Scan for the cell matching the given text and deliver its [x, y] coordinate at center. 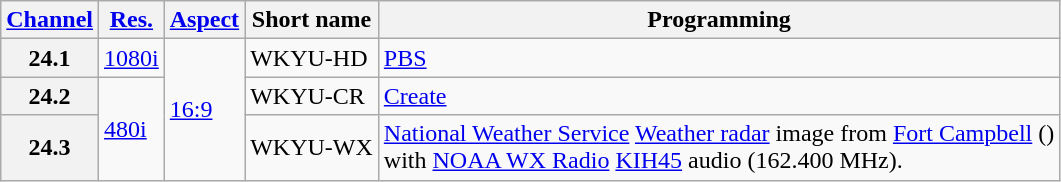
16:9 [204, 110]
Short name [312, 20]
WKYU-HD [312, 58]
Res. [132, 20]
24.2 [50, 96]
PBS [718, 58]
1080i [132, 58]
Channel [50, 20]
Programming [718, 20]
WKYU-WX [312, 148]
Create [718, 96]
WKYU-CR [312, 96]
24.3 [50, 148]
24.1 [50, 58]
480i [132, 128]
Aspect [204, 20]
National Weather Service Weather radar image from Fort Campbell ()with NOAA WX Radio KIH45 audio (162.400 MHz). [718, 148]
